Locate the cell with the specified text and output its [X, Y] center coordinate. 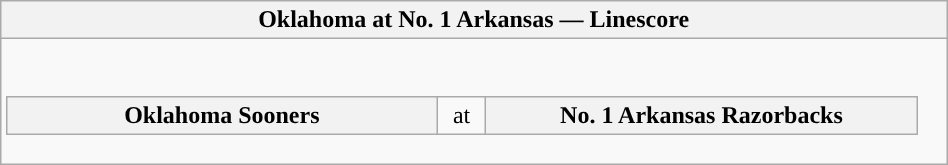
at [462, 115]
Oklahoma Sooners [222, 115]
Oklahoma Sooners at No. 1 Arkansas Razorbacks [474, 102]
Oklahoma at No. 1 Arkansas — Linescore [474, 20]
No. 1 Arkansas Razorbacks [702, 115]
